Identify which cell holds the provided text, then report its (x, y) central coordinate. 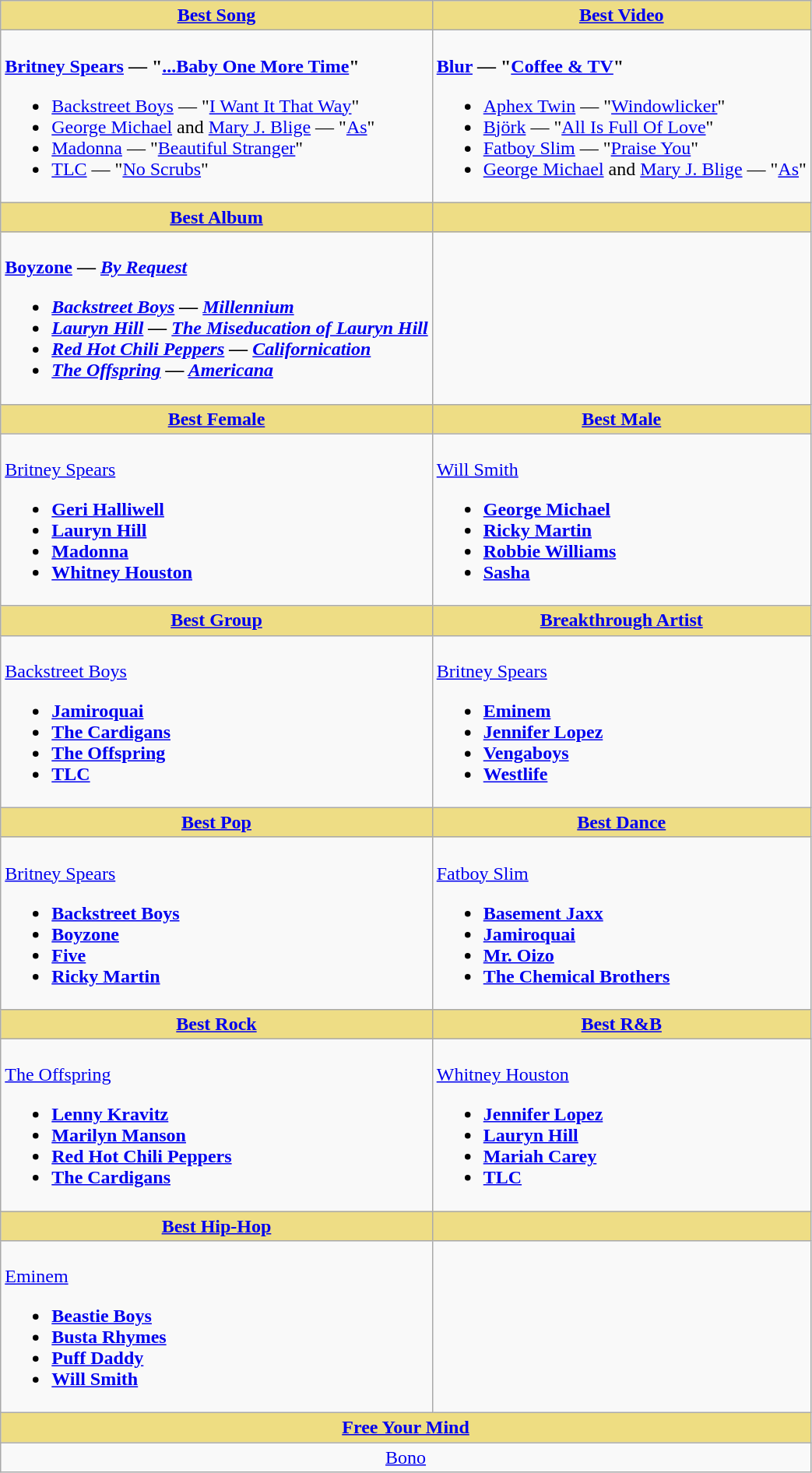
EminemBeastie BoysBusta RhymesPuff DaddyWill Smith (216, 1327)
Fatboy SlimBasement JaxxJamiroquaiMr. OizoThe Chemical Brothers (621, 923)
Best R&B (621, 1024)
Best Song (216, 16)
Best Female (216, 419)
Best Dance (621, 822)
Breakthrough Artist (621, 620)
Best Male (621, 419)
Whitney HoustonJennifer LopezLauryn HillMariah CareyTLC (621, 1124)
Britney SpearsGeri HalliwellLauryn HillMadonnaWhitney Houston (216, 520)
Backstreet BoysJamiroquaiThe CardigansThe OffspringTLC (216, 721)
Britney SpearsEminemJennifer LopezVengaboysWestlife (621, 721)
Best Rock (216, 1024)
Britney SpearsBackstreet BoysBoyzoneFiveRicky Martin (216, 923)
Bono (406, 1457)
Blur — "Coffee & TV"Aphex Twin — "Windowlicker"Björk — "All Is Full Of Love"Fatboy Slim — "Praise You"George Michael and Mary J. Blige — "As" (621, 117)
The OffspringLenny KravitzMarilyn MansonRed Hot Chili PeppersThe Cardigans (216, 1124)
Best Pop (216, 822)
Free Your Mind (406, 1428)
Best Group (216, 620)
Best Hip-Hop (216, 1226)
Best Video (621, 16)
Will SmithGeorge MichaelRicky MartinRobbie WilliamsSasha (621, 520)
Best Album (216, 217)
